Capture the cell that displays the provided text and extract its [x, y] central coordinate. 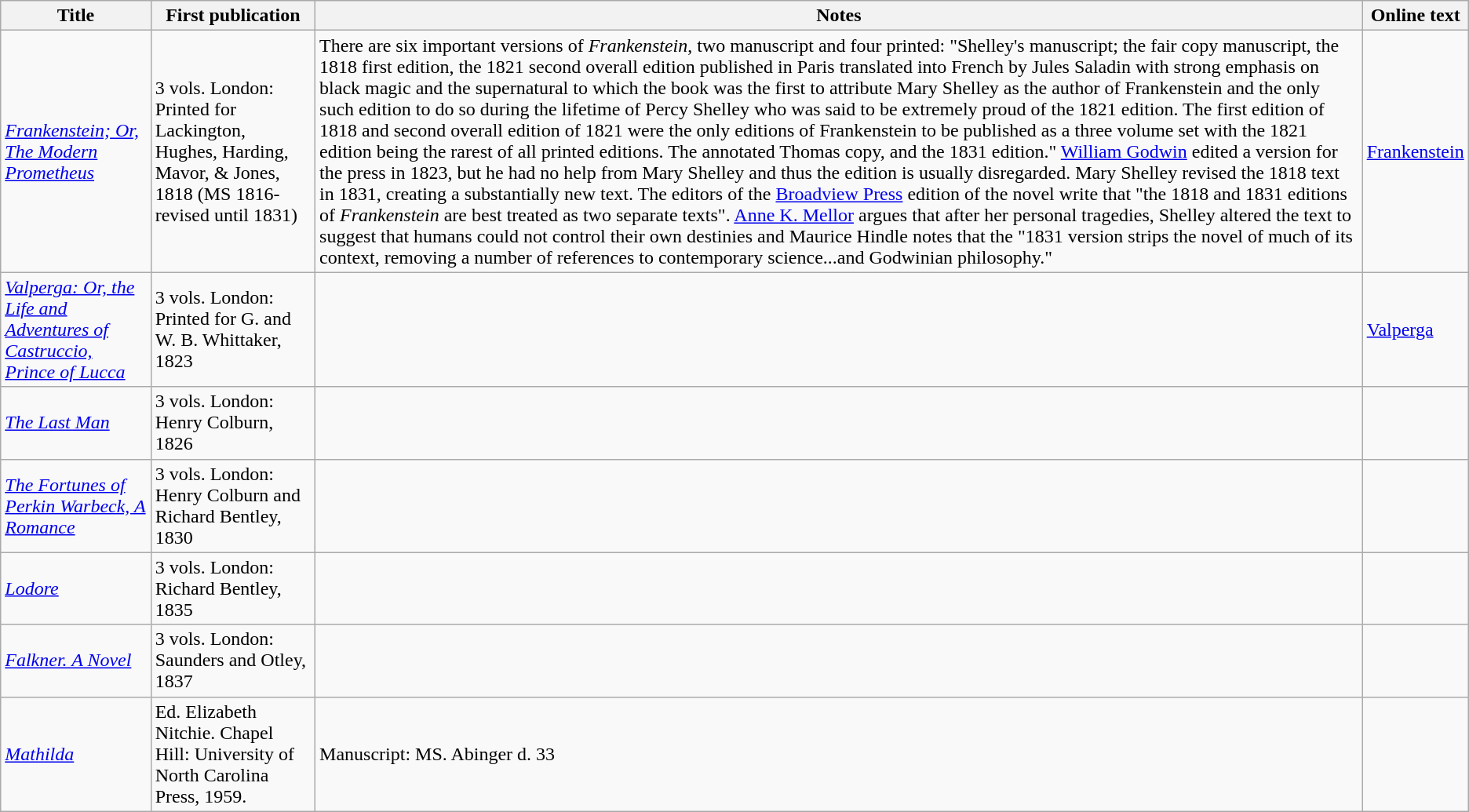
3 vols. London: Printed for G. and W. B. Whittaker, 1823 [232, 330]
Title [75, 16]
Manuscript: MS. Abinger d. 33 [840, 754]
Ed. Elizabeth Nitchie. Chapel Hill: University of North Carolina Press, 1959. [232, 754]
Notes [840, 16]
Valperga: Or, the Life and Adventures of Castruccio, Prince of Lucca [75, 330]
Falkner. A Novel [75, 661]
Frankenstein; Or, The Modern Prometheus [75, 151]
3 vols. London: Henry Colburn and Richard Bentley, 1830 [232, 505]
Valperga [1416, 330]
Lodore [75, 588]
Online text [1416, 16]
First publication [232, 16]
3 vols. London: Saunders and Otley, 1837 [232, 661]
Frankenstein [1416, 151]
The Last Man [75, 423]
3 vols. London: Printed for Lackington, Hughes, Harding, Mavor, & Jones, 1818 (MS 1816-revised until 1831) [232, 151]
Mathilda [75, 754]
3 vols. London: Richard Bentley, 1835 [232, 588]
The Fortunes of Perkin Warbeck, A Romance [75, 505]
3 vols. London: Henry Colburn, 1826 [232, 423]
